Scan for the cell matching the given text and deliver its (X, Y) coordinate at center. 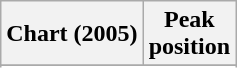
Peakposition (189, 34)
Chart (2005) (72, 34)
